Locate the cell with the specified text and output its (x, y) center coordinate. 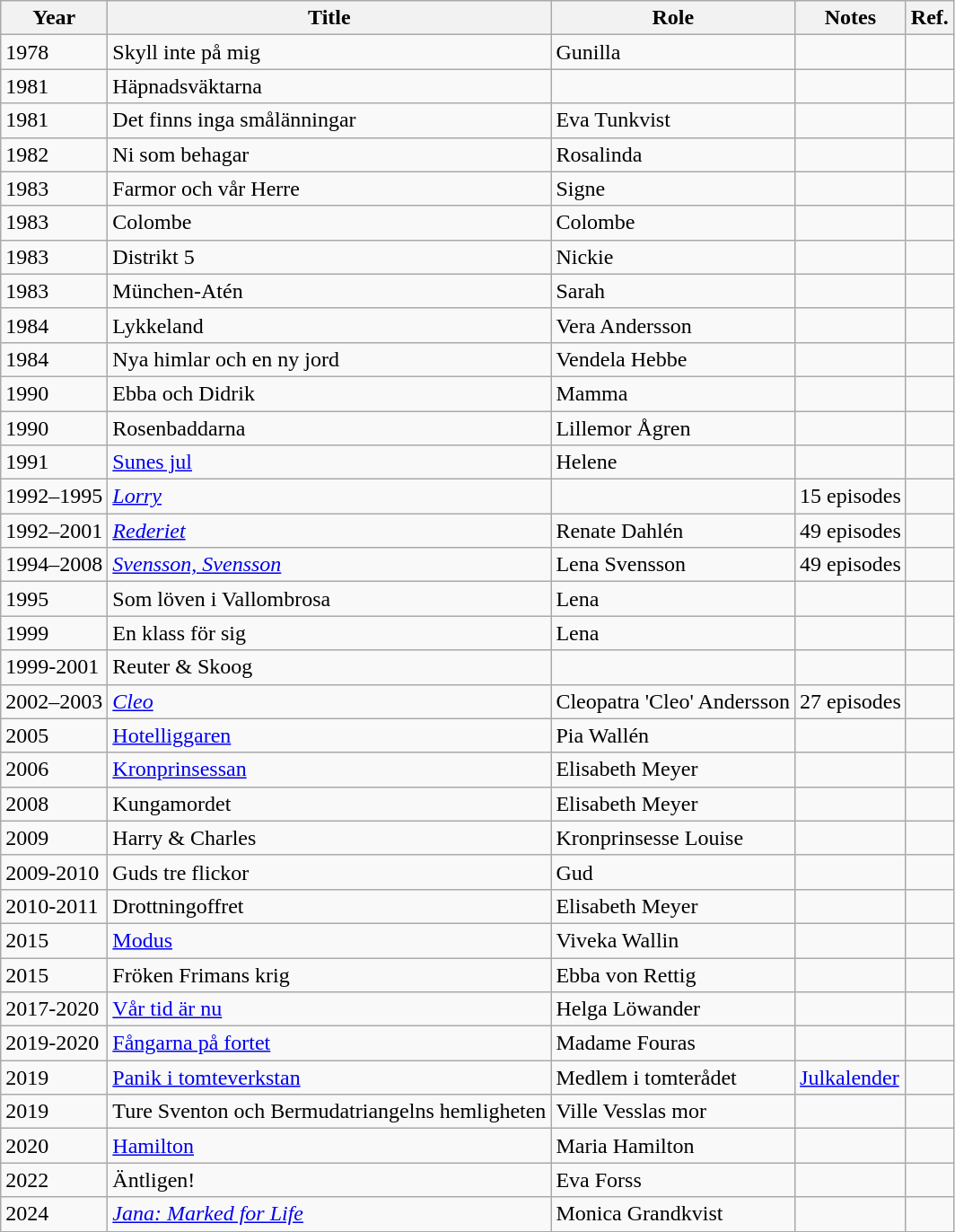
Julkalender (851, 1078)
2024 (54, 1214)
2010-2011 (54, 906)
Gunilla (673, 52)
Viveka Wallin (673, 940)
Sarah (673, 291)
Medlem i tomterådet (673, 1078)
Renate Dahlén (673, 531)
Fröken Frimans krig (329, 974)
Reuter & Skoog (329, 667)
Som löven i Vallombrosa (329, 599)
Guds tre flickor (329, 872)
1992–2001 (54, 531)
Ebba von Rettig (673, 974)
1994–2008 (54, 565)
Pia Wallén (673, 735)
Vår tid är nu (329, 1009)
2006 (54, 770)
Signe (673, 189)
2019-2020 (54, 1043)
2020 (54, 1146)
Panik i tomteverkstan (329, 1078)
Nickie (673, 257)
Drottningoffret (329, 906)
Rosalinda (673, 154)
2017-2020 (54, 1009)
Rosenbaddarna (329, 428)
Distrikt 5 (329, 257)
Ture Sventon och Bermudatriangelns hemligheten (329, 1112)
Det finns inga smålänningar (329, 120)
Monica Grandkvist (673, 1214)
Helene (673, 462)
2005 (54, 735)
Lena Svensson (673, 565)
2009 (54, 838)
Lillemor Ågren (673, 428)
Maria Hamilton (673, 1146)
1982 (54, 154)
1978 (54, 52)
Häpnadsväktarna (329, 86)
Kronprinsessan (329, 770)
Sunes jul (329, 462)
Skyll inte på mig (329, 52)
Ville Vesslas mor (673, 1112)
1999-2001 (54, 667)
Role (673, 18)
2022 (54, 1180)
2009-2010 (54, 872)
Ebba och Didrik (329, 393)
Nya himlar och en ny jord (329, 359)
En klass för sig (329, 633)
Title (329, 18)
Jana: Marked for Life (329, 1214)
Gud (673, 872)
1999 (54, 633)
Ni som behagar (329, 154)
München-Atén (329, 291)
Vera Andersson (673, 325)
Vendela Hebbe (673, 359)
Lykkeland (329, 325)
15 episodes (851, 497)
Mamma (673, 393)
Modus (329, 940)
2002–2003 (54, 701)
Helga Löwander (673, 1009)
Ref. (930, 18)
Hamilton (329, 1146)
Kronprinsesse Louise (673, 838)
27 episodes (851, 701)
Svensson, Svensson (329, 565)
1991 (54, 462)
Madame Fouras (673, 1043)
2008 (54, 804)
Hotelliggaren (329, 735)
Kungamordet (329, 804)
1995 (54, 599)
Fångarna på fortet (329, 1043)
Harry & Charles (329, 838)
Rederiet (329, 531)
Notes (851, 18)
Cleo (329, 701)
Year (54, 18)
Lorry (329, 497)
Äntligen! (329, 1180)
Eva Forss (673, 1180)
Farmor och vår Herre (329, 189)
Cleopatra 'Cleo' Andersson (673, 701)
1992–1995 (54, 497)
Eva Tunkvist (673, 120)
